Identify which cell holds the provided text, then report its (x, y) central coordinate. 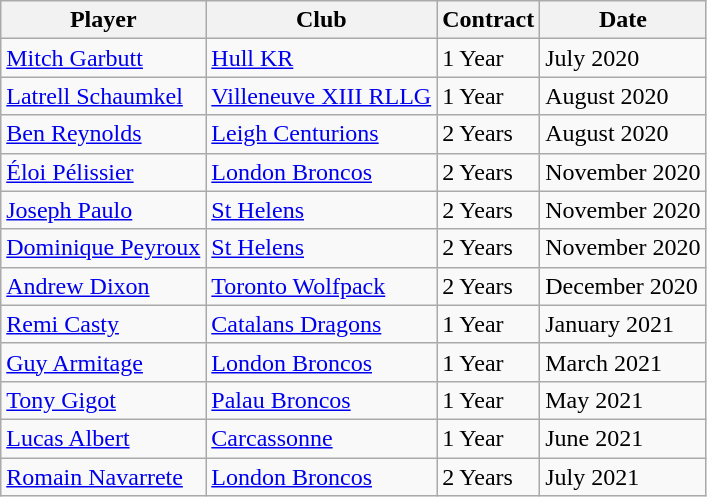
Latrell Schaumkel (104, 96)
Ben Reynolds (104, 134)
March 2021 (623, 362)
Catalans Dragons (322, 324)
December 2020 (623, 286)
Date (623, 20)
Mitch Garbutt (104, 58)
Player (104, 20)
Villeneuve XIII RLLG (322, 96)
Toronto Wolfpack (322, 286)
Andrew Dixon (104, 286)
July 2021 (623, 477)
Guy Armitage (104, 362)
Tony Gigot (104, 400)
Éloi Pélissier (104, 172)
Club (322, 20)
Joseph Paulo (104, 210)
June 2021 (623, 438)
Palau Broncos (322, 400)
Leigh Centurions (322, 134)
Lucas Albert (104, 438)
Contract (488, 20)
Dominique Peyroux (104, 248)
January 2021 (623, 324)
Hull KR (322, 58)
Remi Casty (104, 324)
Romain Navarrete (104, 477)
July 2020 (623, 58)
Carcassonne (322, 438)
May 2021 (623, 400)
